Find where the given text appears and provide that cell's center as (x, y) coordinate. 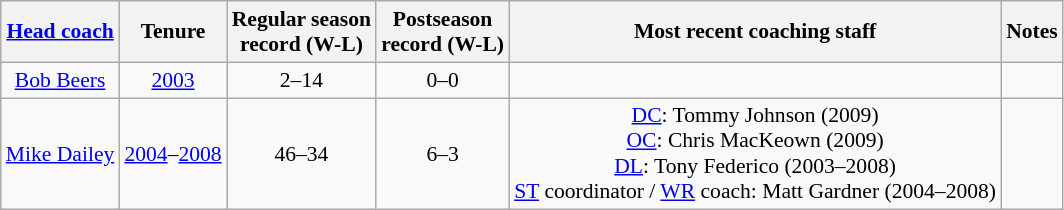
Tenure (172, 32)
Notes (1032, 32)
Postseasonrecord (W-L) (442, 32)
0–0 (442, 80)
Most recent coaching staff (755, 32)
46–34 (302, 154)
Regular seasonrecord (W-L) (302, 32)
2004–2008 (172, 154)
2003 (172, 80)
Bob Beers (60, 80)
Mike Dailey (60, 154)
DC: Tommy Johnson (2009) OC: Chris MacKeown (2009)DL: Tony Federico (2003–2008)ST coordinator / WR coach: Matt Gardner (2004–2008) (755, 154)
Head coach (60, 32)
6–3 (442, 154)
2–14 (302, 80)
